Identify which cell holds the provided text, then report its (x, y) central coordinate. 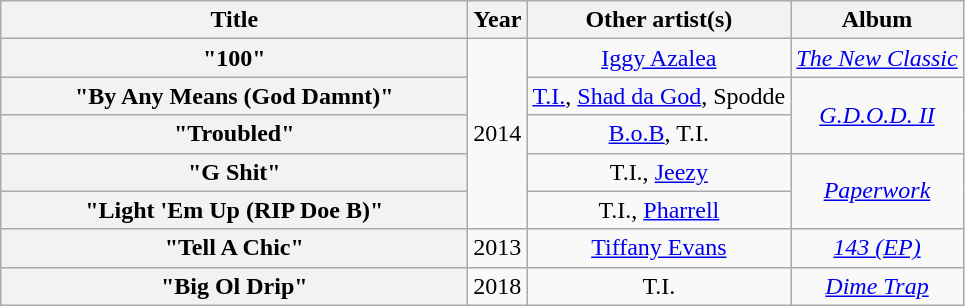
"100" (234, 58)
Paperwork (877, 191)
T.I. (659, 286)
"G Shit" (234, 172)
The New Classic (877, 58)
Iggy Azalea (659, 58)
"Big Ol Drip" (234, 286)
T.I., Shad da God, Spodde (659, 96)
2014 (498, 134)
B.o.B, T.I. (659, 134)
2013 (498, 248)
"Tell A Chic" (234, 248)
T.I., Pharrell (659, 210)
G.D.O.D. II (877, 115)
T.I., Jeezy (659, 172)
Year (498, 20)
"Light 'Em Up (RIP Doe B)" (234, 210)
143 (EP) (877, 248)
Album (877, 20)
"By Any Means (God Damnt)" (234, 96)
Title (234, 20)
2018 (498, 286)
Other artist(s) (659, 20)
"Troubled" (234, 134)
Dime Trap (877, 286)
Tiffany Evans (659, 248)
